Return [X, Y] of the center of cell containing provided text 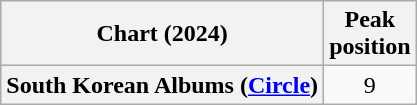
9 [370, 85]
Chart (2024) [162, 34]
Peakposition [370, 34]
South Korean Albums (Circle) [162, 85]
